Find where the given text appears and provide that cell's center as (x, y) coordinate. 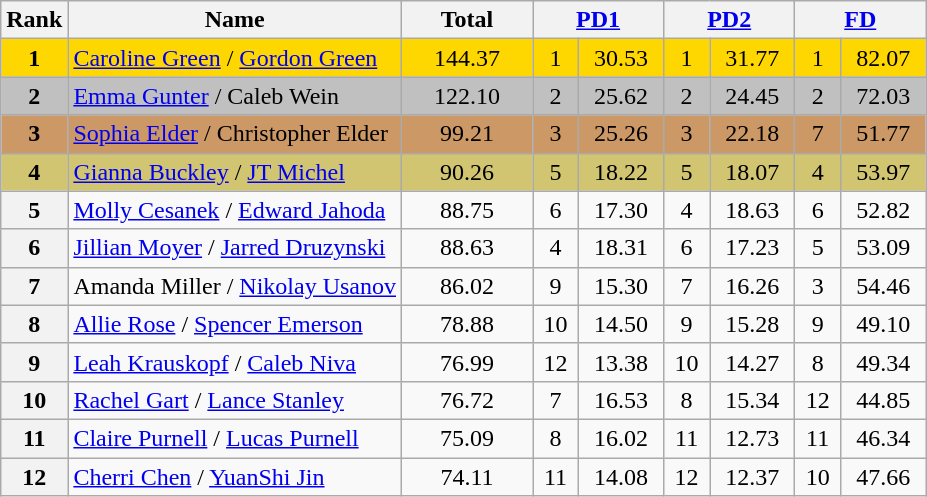
25.62 (620, 96)
18.63 (752, 210)
76.72 (468, 400)
53.97 (884, 172)
14.08 (620, 477)
PD2 (730, 20)
Amanda Miller / Nikolay Usanov (235, 286)
82.07 (884, 58)
12.73 (752, 438)
16.53 (620, 400)
Name (235, 20)
Claire Purnell / Lucas Purnell (235, 438)
Emma Gunter / Caleb Wein (235, 96)
14.27 (752, 362)
13.38 (620, 362)
76.99 (468, 362)
52.82 (884, 210)
88.63 (468, 248)
17.30 (620, 210)
78.88 (468, 324)
Caroline Green / Gordon Green (235, 58)
Jillian Moyer / Jarred Druzynski (235, 248)
Sophia Elder / Christopher Elder (235, 134)
FD (860, 20)
14.50 (620, 324)
22.18 (752, 134)
Leah Krauskopf / Caleb Niva (235, 362)
PD1 (598, 20)
Rank (34, 20)
Rachel Gart / Lance Stanley (235, 400)
15.28 (752, 324)
49.34 (884, 362)
15.30 (620, 286)
Allie Rose / Spencer Emerson (235, 324)
18.22 (620, 172)
122.10 (468, 96)
Gianna Buckley / JT Michel (235, 172)
24.45 (752, 96)
74.11 (468, 477)
49.10 (884, 324)
88.75 (468, 210)
Total (468, 20)
86.02 (468, 286)
30.53 (620, 58)
44.85 (884, 400)
12.37 (752, 477)
Cherri Chen / YuanShi Jin (235, 477)
99.21 (468, 134)
15.34 (752, 400)
18.31 (620, 248)
72.03 (884, 96)
47.66 (884, 477)
18.07 (752, 172)
46.34 (884, 438)
25.26 (620, 134)
54.46 (884, 286)
144.37 (468, 58)
Molly Cesanek / Edward Jahoda (235, 210)
75.09 (468, 438)
31.77 (752, 58)
53.09 (884, 248)
17.23 (752, 248)
90.26 (468, 172)
51.77 (884, 134)
16.02 (620, 438)
16.26 (752, 286)
